Capture the cell that displays the provided text and extract its (x, y) central coordinate. 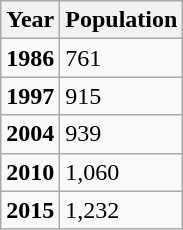
2010 (30, 172)
1986 (30, 58)
1997 (30, 96)
915 (122, 96)
2015 (30, 210)
761 (122, 58)
2004 (30, 134)
Population (122, 20)
Year (30, 20)
1,232 (122, 210)
939 (122, 134)
1,060 (122, 172)
